Find where the given text appears and provide that cell's center as (x, y) coordinate. 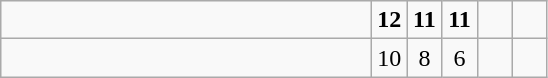
6 (460, 58)
8 (424, 58)
12 (390, 20)
10 (390, 58)
